Find where the given text appears and provide that cell's center as [x, y] coordinate. 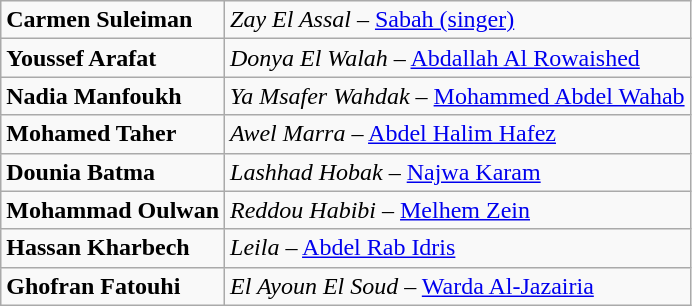
Leila – Abdel Rab Idris [458, 248]
Nadia Manfoukh [113, 96]
Reddou Habibi – Melhem Zein [458, 210]
Youssef Arafat [113, 58]
Awel Marra – Abdel Halim Hafez [458, 134]
Zay El Assal – Sabah (singer) [458, 20]
Mohammad Oulwan [113, 210]
Donya El Walah – Abdallah Al Rowaished [458, 58]
Ghofran Fatouhi [113, 286]
Hassan Kharbech [113, 248]
Carmen Suleiman [113, 20]
Mohamed Taher [113, 134]
El Ayoun El Soud – Warda Al-Jazairia [458, 286]
Lashhad Hobak – Najwa Karam [458, 172]
Ya Msafer Wahdak – Mohammed Abdel Wahab [458, 96]
Dounia Batma [113, 172]
